Scan for the cell matching the given text and deliver its [x, y] coordinate at center. 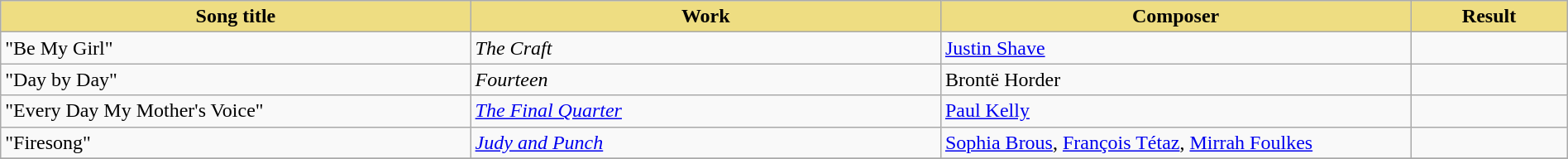
Justin Shave [1175, 48]
"Every Day My Mother's Voice" [236, 111]
The Final Quarter [705, 111]
Judy and Punch [705, 142]
Brontë Horder [1175, 79]
Composer [1175, 17]
Paul Kelly [1175, 111]
The Craft [705, 48]
Work [705, 17]
"Be My Girl" [236, 48]
Sophia Brous, François Tétaz, Mirrah Foulkes [1175, 142]
Fourteen [705, 79]
Song title [236, 17]
Result [1489, 17]
"Day by Day" [236, 79]
"Firesong" [236, 142]
